Find where the given text appears and provide that cell's center as (X, Y) coordinate. 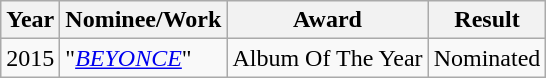
Nominated (487, 58)
Nominee/Work (144, 20)
"BEYONCE" (144, 58)
Year (30, 20)
Album Of The Year (328, 58)
2015 (30, 58)
Award (328, 20)
Result (487, 20)
